Pinpoint the cell where the given text exists, returning its (x, y) midpoint coordinate. 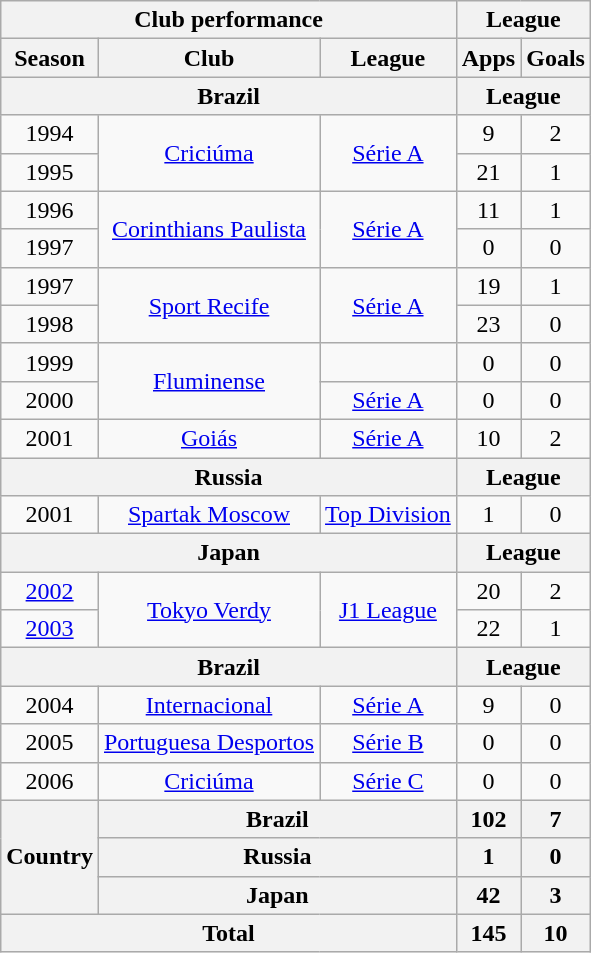
102 (488, 819)
1994 (50, 134)
11 (488, 210)
Total (229, 933)
Club performance (229, 20)
Top Division (388, 515)
Fluminense (208, 381)
23 (488, 324)
1995 (50, 172)
Tokyo Verdy (208, 610)
2003 (50, 629)
Portuguesa Desportos (208, 743)
J1 League (388, 610)
Apps (488, 58)
7 (556, 819)
1996 (50, 210)
3 (556, 895)
19 (488, 286)
Sport Recife (208, 305)
Club (208, 58)
Internacional (208, 705)
2004 (50, 705)
145 (488, 933)
Série B (388, 743)
Country (50, 857)
21 (488, 172)
22 (488, 629)
20 (488, 591)
2005 (50, 743)
1998 (50, 324)
Goiás (208, 438)
42 (488, 895)
2002 (50, 591)
2000 (50, 400)
Spartak Moscow (208, 515)
Season (50, 58)
1999 (50, 362)
Corinthians Paulista (208, 229)
2006 (50, 781)
Goals (556, 58)
Série C (388, 781)
